Extract the (X, Y) coordinate from the center of the cell holding the provided text.  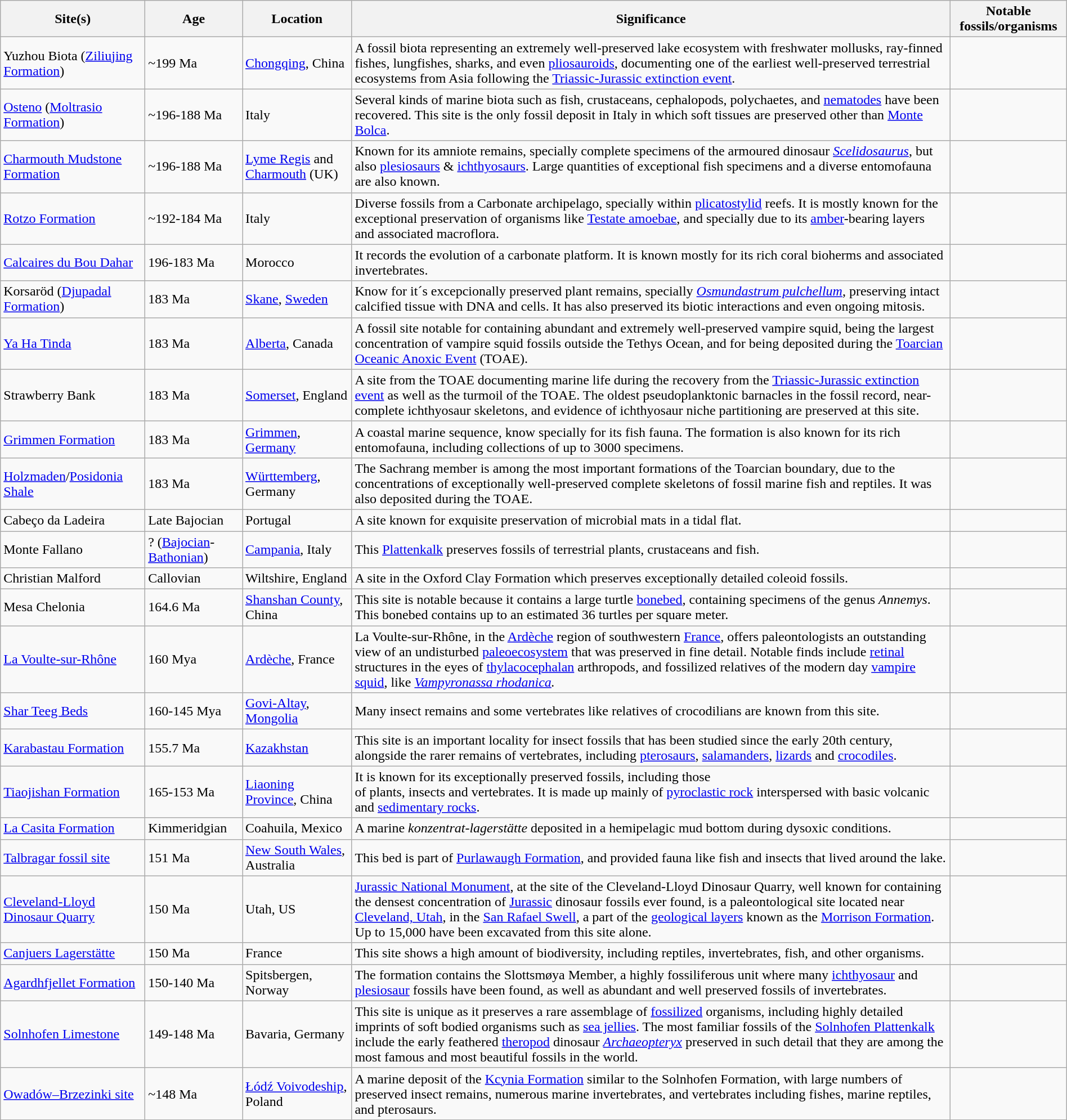
Korsaröd (Djupadal Formation) (73, 299)
Kimmeridgian (194, 828)
This bed is part of Purlawaugh Formation, and provided fauna like fish and insects that lived around the lake. (651, 858)
Spitsbergen, Norway (297, 983)
~199 Ma (194, 63)
Cabeço da Ladeira (73, 520)
Age (194, 19)
Morocco (297, 262)
Monte Fallano (73, 549)
Owadów–Brzezinki site (73, 1094)
~192-184 Ma (194, 218)
Wiltshire, England (297, 579)
Rotzo Formation (73, 218)
New South Wales, Australia (297, 858)
Grimmen, Germany (297, 439)
Charmouth Mudstone Formation (73, 167)
Utah, US (297, 910)
160 Mya (194, 660)
Ardèche, France (297, 660)
164.6 Ma (194, 608)
Significance (651, 19)
Skane, Sweden (297, 299)
Late Bajocian (194, 520)
Callovian (194, 579)
Lyme Regis and Charmouth (UK) (297, 167)
Notable fossils/organisms (1008, 19)
Cleveland-Lloyd Dinosaur Quarry (73, 910)
This Plattenkalk preserves fossils of terrestrial plants, crustaceans and fish. (651, 549)
Karabastau Formation (73, 747)
La Casita Formation (73, 828)
165-153 Ma (194, 792)
Łódź Voivodeship, Poland (297, 1094)
Campania, Italy (297, 549)
Kazakhstan (297, 747)
Coahuila, Mexico (297, 828)
Württemberg, Germany (297, 483)
Portugal (297, 520)
A site in the Oxford Clay Formation which preserves exceptionally detailed coleoid fossils. (651, 579)
Bavaria, Germany (297, 1034)
Yuzhou Biota (Ziliujing Formation) (73, 63)
Osteno (Moltrasio Formation) (73, 115)
Shar Teeg Beds (73, 711)
Canjuers Lagerstätte (73, 953)
Liaoning Province, China (297, 792)
151 Ma (194, 858)
155.7 Ma (194, 747)
Many insect remains and some vertebrates like relatives of crocodilians are known from this site. (651, 711)
Grimmen Formation (73, 439)
Christian Malford (73, 579)
Alberta, Canada (297, 343)
Solnhofen Limestone (73, 1034)
Somerset, England (297, 395)
150-140 Ma (194, 983)
160-145 Mya (194, 711)
Agardhfjellet Formation (73, 983)
Calcaires du Bou Dahar (73, 262)
It records the evolution of a carbonate platform. It is known mostly for its rich coral bioherms and associated invertebrates. (651, 262)
This site shows a high amount of biodiversity, including reptiles, invertebrates, fish, and other organisms. (651, 953)
La Voulte-sur-Rhône (73, 660)
196-183 Ma (194, 262)
Strawberry Bank (73, 395)
? (Bajocian-Bathonian) (194, 549)
Location (297, 19)
Site(s) (73, 19)
Mesa Chelonia (73, 608)
A marine konzentrat-lagerstätte deposited in a hemipelagic mud bottom during dysoxic conditions. (651, 828)
Chongqing, China (297, 63)
A site known for exquisite preservation of microbial mats in a tidal flat. (651, 520)
France (297, 953)
~148 Ma (194, 1094)
Shanshan County, China (297, 608)
Govi-Altay, Mongolia (297, 711)
Tiaojishan Formation (73, 792)
Ya Ha Tinda (73, 343)
Talbragar fossil site (73, 858)
149-148 Ma (194, 1034)
Holzmaden/Posidonia Shale (73, 483)
